Extract the (x, y) coordinate from the center of the cell holding the provided text.  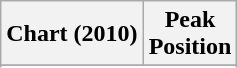
PeakPosition (190, 34)
Chart (2010) (72, 34)
